Detect which cell encompasses the target text, then output its [x, y] center coordinate. 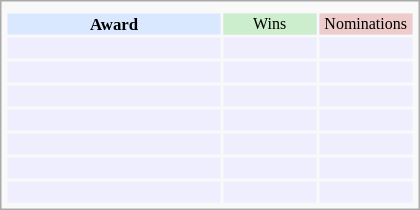
Wins [270, 24]
Award [114, 24]
Nominations [366, 24]
